Return (X, Y) of the center of cell containing provided text 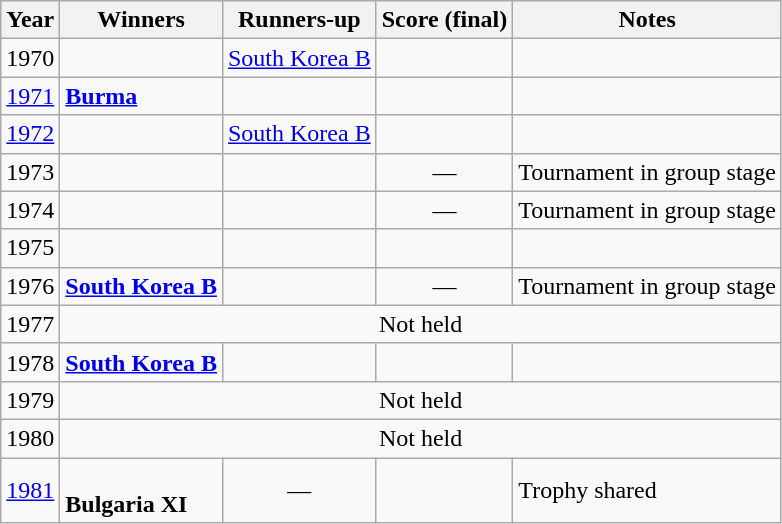
Score (final) (444, 20)
1971 (30, 96)
1980 (30, 438)
Notes (648, 20)
1972 (30, 134)
1978 (30, 362)
1975 (30, 248)
1981 (30, 490)
1974 (30, 210)
Runners-up (299, 20)
Trophy shared (648, 490)
1976 (30, 286)
1973 (30, 172)
1979 (30, 400)
1977 (30, 324)
Bulgaria XI (142, 490)
Burma (142, 96)
1970 (30, 58)
Winners (142, 20)
Year (30, 20)
